Scan for the cell matching the given text and deliver its [x, y] coordinate at center. 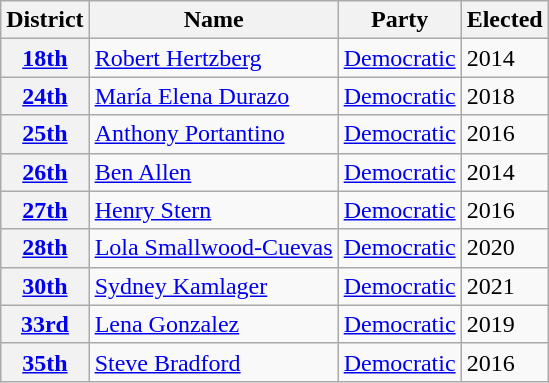
2020 [504, 248]
26th [45, 172]
Ben Allen [214, 172]
Party [400, 20]
Name [214, 20]
Henry Stern [214, 210]
18th [45, 58]
30th [45, 286]
28th [45, 248]
Sydney Kamlager [214, 286]
2021 [504, 286]
Robert Hertzberg [214, 58]
24th [45, 96]
Anthony Portantino [214, 134]
Steve Bradford [214, 362]
Lena Gonzalez [214, 324]
Elected [504, 20]
27th [45, 210]
25th [45, 134]
Lola Smallwood-Cuevas [214, 248]
District [45, 20]
33rd [45, 324]
María Elena Durazo [214, 96]
35th [45, 362]
2019 [504, 324]
2018 [504, 96]
